Provide the [x, y] coordinate of the cell's center where the given text is located.  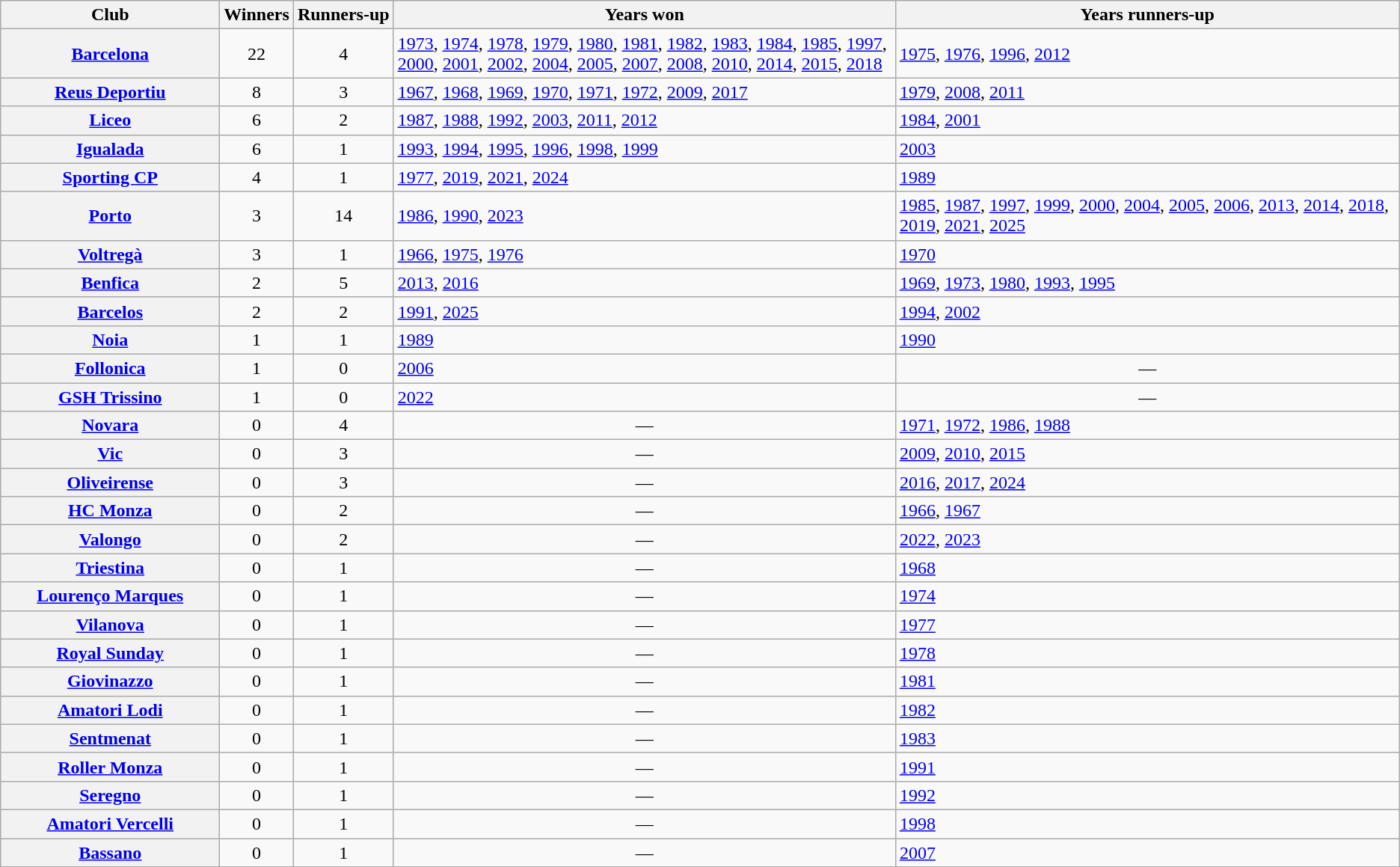
1984, 2001 [1147, 120]
Giovinazzo [111, 681]
Sentmenat [111, 738]
HC Monza [111, 511]
2003 [1147, 149]
1993, 1994, 1995, 1996, 1998, 1999 [645, 149]
1978 [1147, 653]
14 [343, 215]
2006 [645, 368]
1973, 1974, 1978, 1979, 1980, 1981, 1982, 1983, 1984, 1985, 1997, 2000, 2001, 2002, 2004, 2005, 2007, 2008, 2010, 2014, 2015, 2018 [645, 54]
2013, 2016 [645, 283]
Benfica [111, 283]
5 [343, 283]
1982 [1147, 710]
Triestina [111, 568]
22 [257, 54]
1977, 2019, 2021, 2024 [645, 177]
Valongo [111, 539]
Years won [645, 15]
1971, 1972, 1986, 1988 [1147, 426]
Lourenço Marques [111, 596]
Winners [257, 15]
2007 [1147, 852]
2022, 2023 [1147, 539]
Barcelos [111, 311]
8 [257, 92]
1966, 1975, 1976 [645, 254]
Years runners-up [1147, 15]
1977 [1147, 625]
Sporting CP [111, 177]
1998 [1147, 824]
2022 [645, 397]
Noia [111, 340]
Porto [111, 215]
2009, 2010, 2015 [1147, 454]
Novara [111, 426]
1967, 1968, 1969, 1970, 1971, 1972, 2009, 2017 [645, 92]
1983 [1147, 738]
Amatori Lodi [111, 710]
Reus Deportiu [111, 92]
Runners-up [343, 15]
1991, 2025 [645, 311]
1985, 1987, 1997, 1999, 2000, 2004, 2005, 2006, 2013, 2014, 2018, 2019, 2021, 2025 [1147, 215]
1992 [1147, 795]
1994, 2002 [1147, 311]
Vilanova [111, 625]
Vic [111, 454]
1970 [1147, 254]
Oliveirense [111, 482]
1969, 1973, 1980, 1993, 1995 [1147, 283]
1968 [1147, 568]
Roller Monza [111, 767]
Igualada [111, 149]
1975, 1976, 1996, 2012 [1147, 54]
Amatori Vercelli [111, 824]
Liceo [111, 120]
2016, 2017, 2024 [1147, 482]
1986, 1990, 2023 [645, 215]
1966, 1967 [1147, 511]
1990 [1147, 340]
1981 [1147, 681]
Bassano [111, 852]
Voltregà [111, 254]
Seregno [111, 795]
Barcelona [111, 54]
Royal Sunday [111, 653]
Follonica [111, 368]
1974 [1147, 596]
1991 [1147, 767]
1979, 2008, 2011 [1147, 92]
Club [111, 15]
GSH Trissino [111, 397]
1987, 1988, 1992, 2003, 2011, 2012 [645, 120]
